Extract the (X, Y) coordinate from the center of the cell holding the provided text.  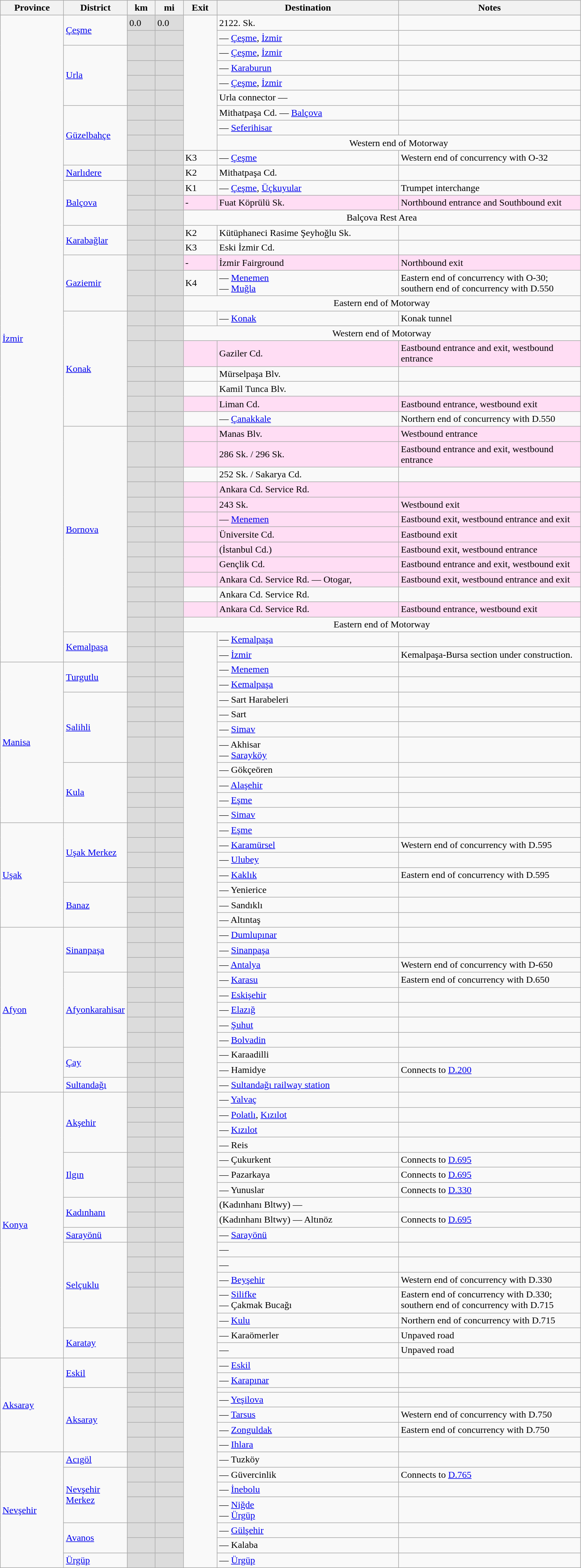
— Çukurkent (308, 1160)
Gaziler Cd. (308, 354)
— Bolvadin (308, 1040)
Uşak (32, 875)
Konak tunnel (489, 318)
Ürgüp (95, 1560)
Salihli (95, 727)
Exit (200, 8)
— Elazığ (308, 1010)
— Yenierice (308, 890)
— Akhisar — Sarayköy (308, 750)
(Kadınhanı Bltwy) — (308, 1205)
Westbound entrance (489, 434)
Eski İzmir Cd. (308, 248)
Akşehir (95, 1122)
Destination (308, 8)
— Karasu (308, 980)
252 Sk. / Sakarya Cd. (308, 475)
İzmir (32, 339)
Uşak Merkez (95, 852)
Eastern end of concurrency with D.750 (489, 1429)
Western end of concurrency with D-650 (489, 965)
Eastern end of concurrency with D.330; southern end of concurrency with D.715 (489, 1300)
Mithatpaşa Cd. — Balçova (308, 113)
— Sarayönü (308, 1235)
— Pazarkaya (308, 1175)
— Karaburun (308, 68)
— Karamürsel (308, 845)
Kula (95, 792)
Northbound entrance and Southbound exit (489, 203)
— Çanakkale (308, 419)
Turgutlu (95, 677)
— Çeşme (308, 158)
Ankara Cd. Service Rd. — Otogar, (308, 579)
Avanos (95, 1538)
Western end of concurrency with D.750 (489, 1414)
— Güvercinlik (308, 1475)
Ilgın (95, 1175)
Kemalpaşa (95, 647)
Kadınhanı (95, 1212)
— İzmir (308, 654)
— Reis (308, 1145)
Western end of concurrency with D.330 (489, 1280)
— Alaşehir (308, 785)
— Sultandağı railway station (308, 1085)
— Tuzköy (308, 1460)
Afyon (32, 1010)
— Kulu (308, 1320)
Manisa (32, 742)
243 Sk. (308, 505)
Konak (95, 369)
Narlıdere (95, 173)
— Ürgüp (308, 1560)
2122. Sk. (308, 23)
Trumpet interchange (489, 188)
— Eskil (308, 1365)
Liman Cd. (308, 404)
— Kalaba (308, 1545)
— Şuhut (308, 1025)
— Niğde — Ürgüp (308, 1510)
Nevşehir (32, 1510)
Manas Blv. (308, 434)
— Karapınar (308, 1380)
— Zonguldak (308, 1429)
Eastbound entrance and exit, westbound exit (489, 564)
— Sart (308, 714)
Westbound exit (489, 505)
Bornova (95, 529)
Connects to D.765 (489, 1475)
İzmir Fairground (308, 263)
Mürselpaşa Blv. (308, 374)
— Seferihisar (308, 128)
— Sart Harabeleri (308, 699)
— Antalya (308, 965)
Eastbound exit, westbound entrance (489, 549)
286 Sk. / 296 Sk. (308, 454)
Karatay (95, 1343)
— Konak (308, 318)
Northbound exit (489, 263)
Mithatpaşa Cd. (308, 173)
— Gökçeören (308, 770)
Connects to D.200 (489, 1070)
Kütüphaneci Rasime Şeyhoğlu Sk. (308, 233)
Sarayönü (95, 1235)
(İstanbul Cd.) (308, 549)
— Polatlı, Kızılot (308, 1115)
— Eskişehir (308, 995)
— Menemen — Muğla (308, 283)
Sinanpaşa (95, 950)
Notes (489, 8)
Eastbound exit (489, 534)
Balçova Rest Area (382, 218)
— Yalvaç (308, 1100)
K4 (200, 283)
Eastern end of concurrency with D.595 (489, 875)
— Karaadilli (308, 1055)
— Hamidye (308, 1070)
Afyonkarahisar (95, 1010)
— Sinanpaşa (308, 950)
— Kızılot (308, 1130)
— Sandıklı (308, 905)
Çay (95, 1062)
Güzelbahçe (95, 135)
Western end of concurrency with D.595 (489, 845)
Gaziemir (95, 283)
Urla connector — (308, 98)
Eastern end of concurrency with D.650 (489, 980)
Selçuklu (95, 1285)
Western end of concurrency with O-32 (489, 158)
— Yunuslar (308, 1190)
District (95, 8)
Nevşehir Merkez (95, 1495)
— Gülşehir (308, 1530)
Connects to D.330 (489, 1190)
km (141, 8)
Province (32, 8)
Çeşme (95, 30)
Acıgöl (95, 1460)
— Dumlupınar (308, 935)
Sultandağı (95, 1085)
Kemalpaşa-Bursa section under construction. (489, 654)
— Yeşilova (308, 1399)
K1 (200, 188)
— Silifke — Çakmak Bucağı (308, 1300)
Eskil (95, 1373)
Karabağlar (95, 240)
Konya (32, 1225)
Balçova (95, 203)
— Tarsus (308, 1414)
— Ulubey (308, 860)
— Çeşme, Üçkuyular (308, 188)
— Karaömerler (308, 1335)
— Ihlara (308, 1445)
Banaz (95, 905)
— Altıntaş (308, 920)
Northern end of concurrency with D.550 (489, 419)
— Beyşehir (308, 1280)
Northern end of concurrency with D.715 (489, 1320)
Kamil Tunca Blv. (308, 389)
— Kaklık (308, 875)
(Kadınhanı Bltwy) — Altınöz (308, 1220)
Fuat Köprülü Sk. (308, 203)
Üniversite Cd. (308, 534)
Gençlik Cd. (308, 564)
mi (169, 8)
Urla (95, 75)
— İnebolu (308, 1490)
Eastern end of concurrency with O-30; southern end of concurrency with D.550 (489, 283)
